Search for the cell housing the specified text and yield its (X, Y) center coordinate. 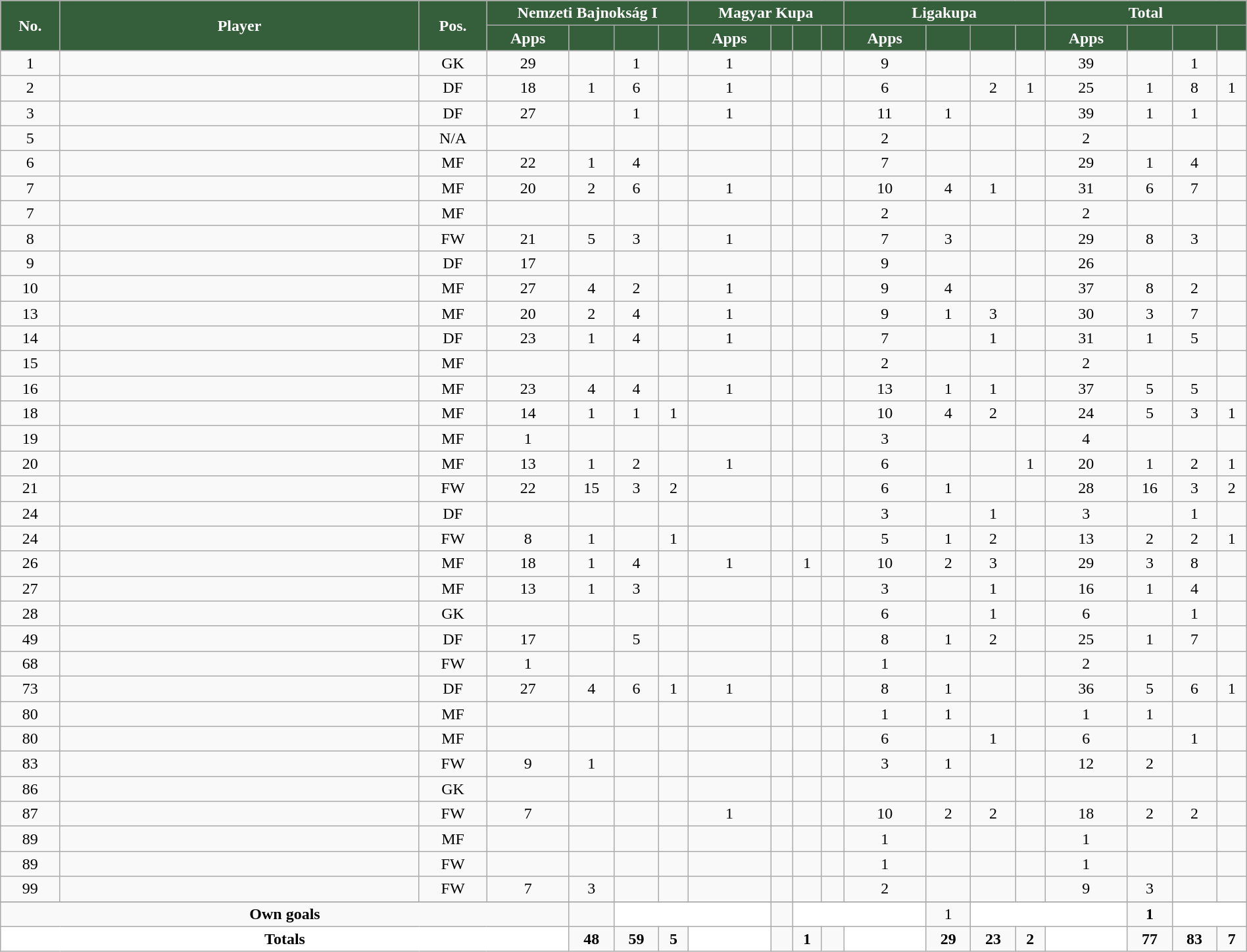
No. (30, 26)
77 (1150, 939)
87 (30, 814)
Own goals (285, 914)
73 (30, 688)
68 (30, 663)
N/A (452, 138)
Ligakupa (944, 13)
Totals (285, 939)
30 (1087, 314)
Pos. (452, 26)
48 (591, 939)
86 (30, 789)
12 (1087, 764)
49 (30, 638)
19 (30, 439)
Total (1146, 13)
Player (239, 26)
Magyar Kupa (766, 13)
11 (885, 113)
36 (1087, 688)
99 (30, 889)
Nemzeti Bajnokság I (587, 13)
59 (636, 939)
